Return the (X, Y) coordinate for the center point of the cell that contains the specified text.  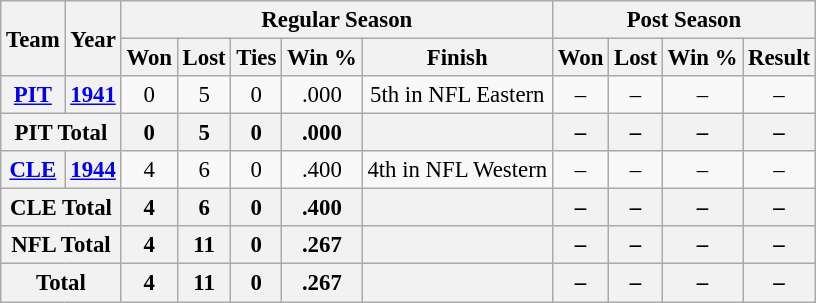
CLE (33, 170)
PIT (33, 95)
Team (33, 38)
CLE Total (61, 208)
Post Season (684, 20)
5th in NFL Eastern (457, 95)
PIT Total (61, 133)
Finish (457, 58)
1944 (93, 170)
Ties (256, 58)
NFL Total (61, 245)
Result (780, 58)
Year (93, 38)
4th in NFL Western (457, 170)
1941 (93, 95)
Total (61, 283)
Regular Season (336, 20)
